Provide the (X, Y) coordinate of the cell's center where the given text is located.  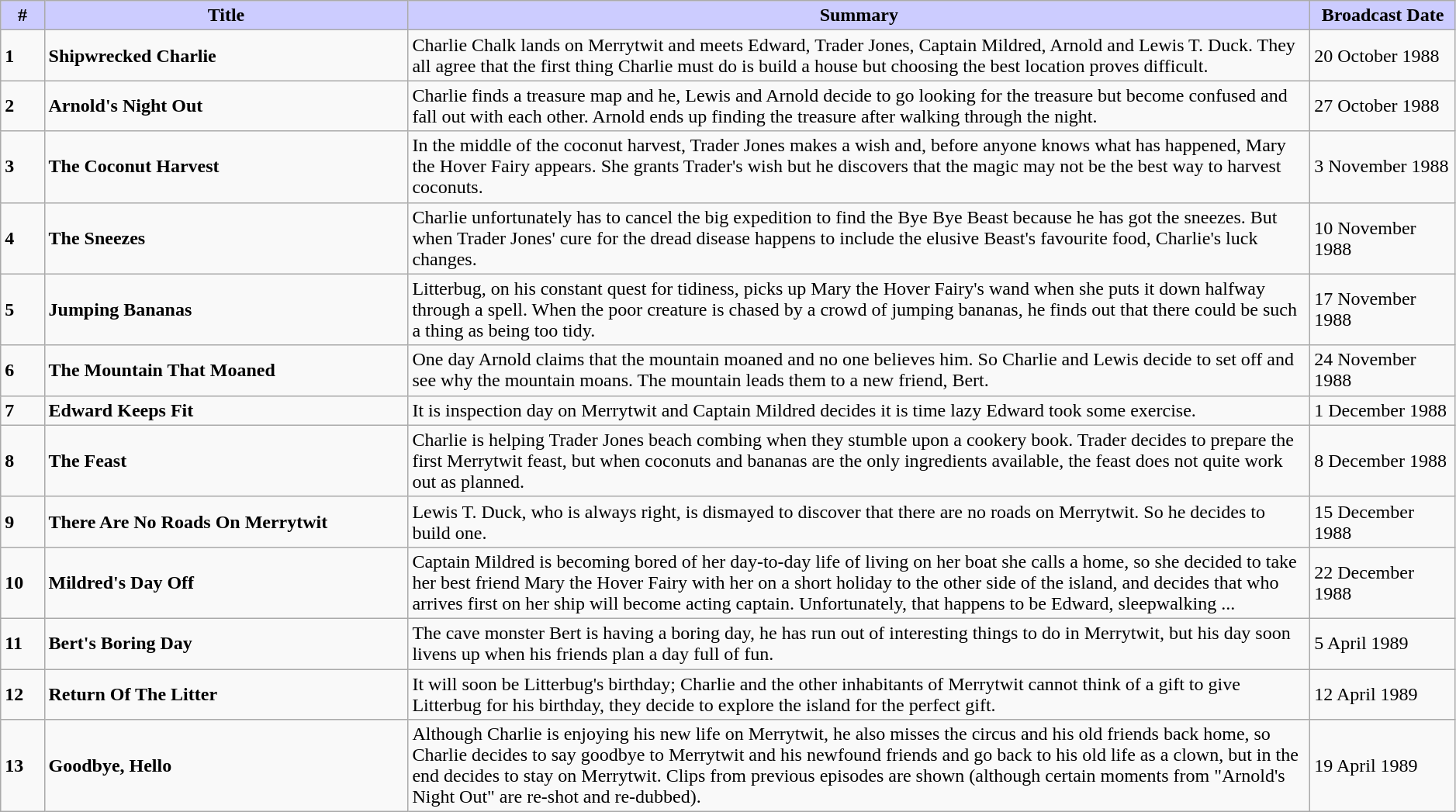
12 April 1989 (1383, 693)
Lewis T. Duck, who is always right, is dismayed to discover that there are no roads on Merrytwit. So he decides to build one. (859, 521)
8 (22, 461)
Return Of The Litter (227, 693)
1 (22, 56)
Shipwrecked Charlie (227, 56)
1 December 1988 (1383, 410)
Jumping Bananas (227, 309)
Goodbye, Hello (227, 766)
3 (22, 167)
5 April 1989 (1383, 644)
6 (22, 371)
13 (22, 766)
7 (22, 410)
12 (22, 693)
22 December 1988 (1383, 582)
24 November 1988 (1383, 371)
10 November 1988 (1383, 238)
2 (22, 105)
10 (22, 582)
15 December 1988 (1383, 521)
# (22, 16)
The Mountain That Moaned (227, 371)
The Feast (227, 461)
Mildred's Day Off (227, 582)
Bert's Boring Day (227, 644)
Title (227, 16)
4 (22, 238)
There Are No Roads On Merrytwit (227, 521)
20 October 1988 (1383, 56)
8 December 1988 (1383, 461)
The Coconut Harvest (227, 167)
Broadcast Date (1383, 16)
3 November 1988 (1383, 167)
17 November 1988 (1383, 309)
Edward Keeps Fit (227, 410)
The Sneezes (227, 238)
Arnold's Night Out (227, 105)
11 (22, 644)
Summary (859, 16)
19 April 1989 (1383, 766)
9 (22, 521)
It is inspection day on Merrytwit and Captain Mildred decides it is time lazy Edward took some exercise. (859, 410)
5 (22, 309)
27 October 1988 (1383, 105)
